Return (x, y) of the center of cell containing provided text 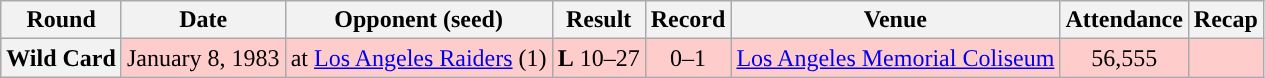
Round (62, 20)
0–1 (688, 58)
at Los Angeles Raiders (1) (418, 58)
Wild Card (62, 58)
January 8, 1983 (203, 58)
56,555 (1124, 58)
L 10–27 (598, 58)
Opponent (seed) (418, 20)
Recap (1226, 20)
Los Angeles Memorial Coliseum (896, 58)
Venue (896, 20)
Result (598, 20)
Date (203, 20)
Attendance (1124, 20)
Record (688, 20)
